Extract the [x, y] coordinate from the center of the cell holding the provided text.  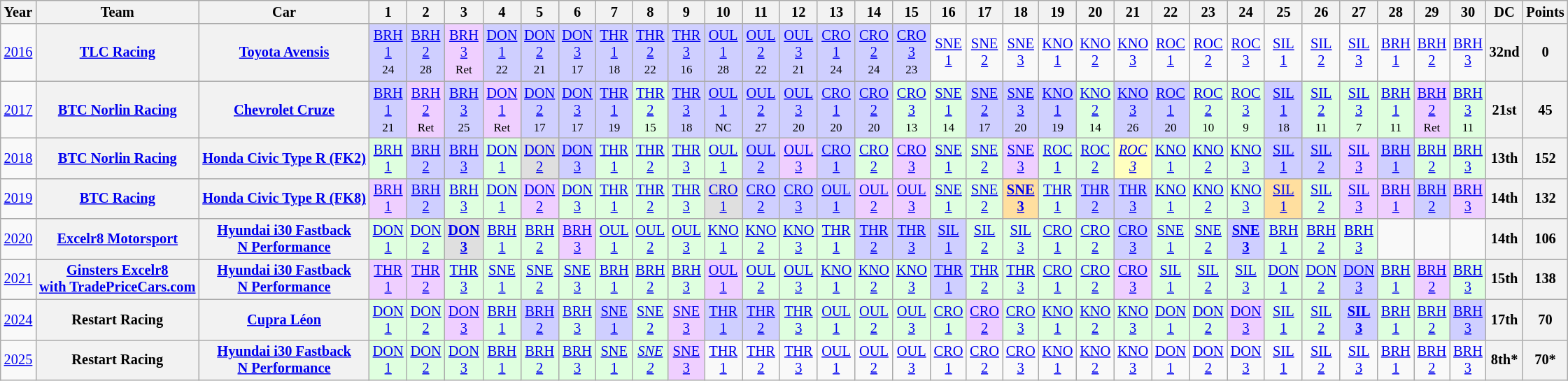
21 [1133, 12]
70* [1545, 360]
DON122 [502, 52]
OUL222 [761, 52]
Excelr8 Motorsport [118, 239]
17 [984, 12]
1 [388, 12]
152 [1545, 158]
OUL321 [798, 52]
2018 [18, 158]
Ginsters Excelr8with TradePriceCars.com [118, 279]
BRH311 [1468, 110]
Toyota Avensis [284, 52]
THR215 [651, 110]
Car [284, 12]
KNO119 [1057, 110]
132 [1545, 199]
16 [949, 12]
THR118 [614, 52]
ROC39 [1246, 110]
OUL320 [798, 110]
CRO323 [912, 52]
4 [502, 12]
29 [1432, 12]
KNO326 [1133, 110]
SIL118 [1283, 110]
45 [1545, 110]
2 [426, 12]
ROC120 [1171, 110]
8 [651, 12]
DON217 [539, 110]
24 [1246, 12]
Year [18, 12]
19 [1057, 12]
2021 [18, 279]
2019 [18, 199]
DON1Ret [502, 110]
17th [1504, 319]
THR316 [686, 52]
2017 [18, 110]
32nd [1504, 52]
SIL211 [1321, 110]
THR119 [614, 110]
SNE114 [949, 110]
5 [539, 12]
21st [1504, 110]
3 [463, 12]
106 [1545, 239]
70 [1545, 319]
OUL227 [761, 110]
SIL37 [1359, 110]
15 [912, 12]
30 [1468, 12]
SNE217 [984, 110]
THR222 [651, 52]
Points [1545, 12]
2024 [18, 319]
CRO313 [912, 110]
22 [1171, 12]
Honda Civic Type R (FK2) [284, 158]
CRO120 [836, 110]
2025 [18, 360]
9 [686, 12]
Chevrolet Cruze [284, 110]
28 [1396, 12]
Honda Civic Type R (FK8) [284, 199]
DC [1504, 12]
THR318 [686, 110]
15th [1504, 279]
13th [1504, 158]
OUL128 [723, 52]
7 [614, 12]
SNE320 [1021, 110]
BRH3Ret [463, 52]
23 [1208, 12]
25 [1283, 12]
BRH228 [426, 52]
6 [577, 12]
2020 [18, 239]
Cupra Léon [284, 319]
27 [1359, 12]
12 [798, 12]
10 [723, 12]
BRH121 [388, 110]
TLC Racing [118, 52]
BRH124 [388, 52]
2016 [18, 52]
ROC210 [1208, 110]
14 [874, 12]
KNO214 [1095, 110]
Team [118, 12]
138 [1545, 279]
11 [761, 12]
0 [1545, 52]
CRO220 [874, 110]
CRO224 [874, 52]
BTC Racing [118, 199]
26 [1321, 12]
CRO124 [836, 52]
OUL1NC [723, 110]
DON221 [539, 52]
8th* [1504, 360]
20 [1095, 12]
BRH325 [463, 110]
BRH111 [1396, 110]
13 [836, 12]
18 [1021, 12]
